Capture the cell that displays the provided text and extract its (x, y) central coordinate. 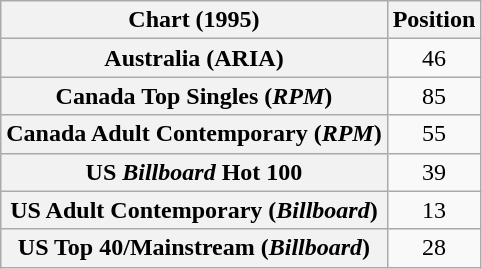
85 (434, 96)
Canada Adult Contemporary (RPM) (194, 134)
Chart (1995) (194, 20)
US Adult Contemporary (Billboard) (194, 210)
US Billboard Hot 100 (194, 172)
28 (434, 248)
39 (434, 172)
Canada Top Singles (RPM) (194, 96)
Position (434, 20)
55 (434, 134)
US Top 40/Mainstream (Billboard) (194, 248)
46 (434, 58)
13 (434, 210)
Australia (ARIA) (194, 58)
